Output the (x, y) coordinate of the center of the cell containing the given text.  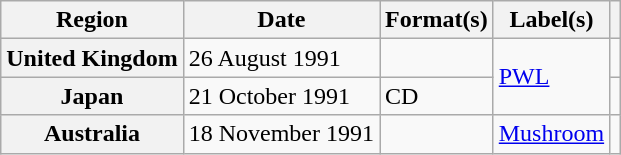
United Kingdom (92, 58)
26 August 1991 (281, 58)
18 November 1991 (281, 134)
Japan (92, 96)
Mushroom (551, 134)
Australia (92, 134)
Date (281, 20)
PWL (551, 77)
Label(s) (551, 20)
CD (437, 96)
Region (92, 20)
21 October 1991 (281, 96)
Format(s) (437, 20)
